Search for the cell housing the specified text and yield its [X, Y] center coordinate. 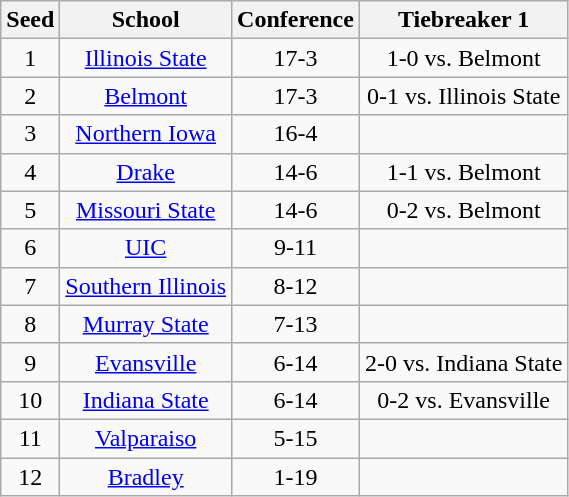
10 [30, 400]
1 [30, 58]
5 [30, 210]
3 [30, 134]
Murray State [146, 324]
Southern Illinois [146, 286]
Conference [296, 20]
School [146, 20]
8-12 [296, 286]
Indiana State [146, 400]
7 [30, 286]
9-11 [296, 248]
Missouri State [146, 210]
Drake [146, 172]
Belmont [146, 96]
Illinois State [146, 58]
0-2 vs. Belmont [463, 210]
UIC [146, 248]
Bradley [146, 477]
9 [30, 362]
8 [30, 324]
0-1 vs. Illinois State [463, 96]
2-0 vs. Indiana State [463, 362]
5-15 [296, 438]
Northern Iowa [146, 134]
6 [30, 248]
Evansville [146, 362]
2 [30, 96]
12 [30, 477]
0-2 vs. Evansville [463, 400]
1-19 [296, 477]
1-0 vs. Belmont [463, 58]
4 [30, 172]
11 [30, 438]
16-4 [296, 134]
1-1 vs. Belmont [463, 172]
Valparaiso [146, 438]
Tiebreaker 1 [463, 20]
Seed [30, 20]
7-13 [296, 324]
